Pinpoint the cell where the given text exists, returning its [x, y] midpoint coordinate. 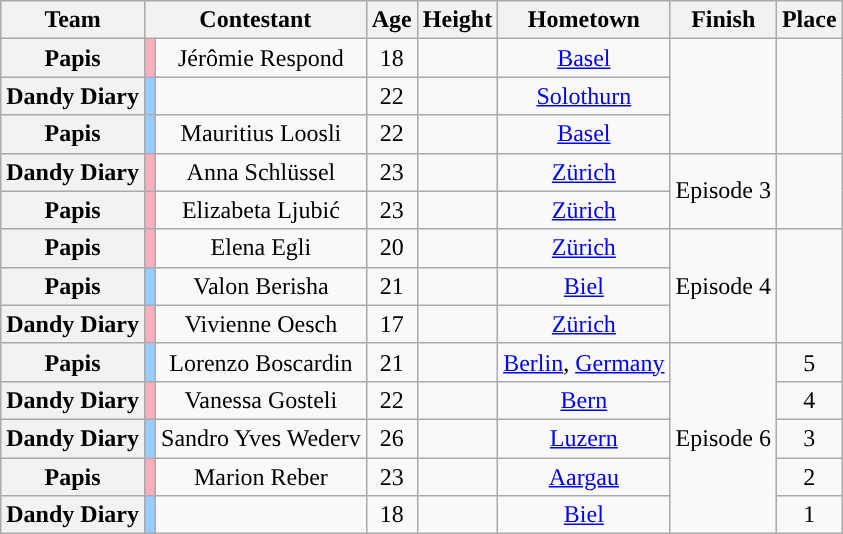
Bern [584, 400]
Anna Schlüssel [262, 172]
2 [809, 477]
Team [73, 20]
Vanessa Gosteli [262, 400]
Place [809, 20]
Marion Reber [262, 477]
26 [392, 438]
Jérômie Respond [262, 58]
20 [392, 248]
Hometown [584, 20]
Luzern [584, 438]
3 [809, 438]
Berlin, Germany [584, 362]
Vivienne Oesch [262, 324]
Sandro Yves Wederv [262, 438]
4 [809, 400]
Episode 3 [723, 191]
Height [457, 20]
Solothurn [584, 96]
Episode 6 [723, 438]
Aargau [584, 477]
Mauritius Loosli [262, 134]
Valon Berisha [262, 286]
1 [809, 515]
Episode 4 [723, 286]
Lorenzo Boscardin [262, 362]
17 [392, 324]
Elena Egli [262, 248]
Elizabeta Ljubić [262, 210]
Age [392, 20]
Contestant [255, 20]
5 [809, 362]
Finish [723, 20]
